Find where the given text appears and provide that cell's center as [x, y] coordinate. 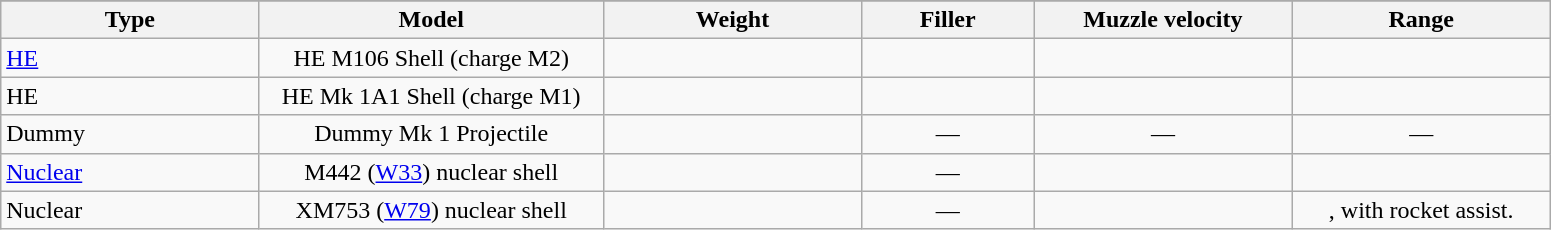
HE Mk 1A1 Shell (charge M1) [431, 96]
Range [1421, 20]
XM753 (W79) nuclear shell [431, 210]
Dummy Mk 1 Projectile [431, 134]
Type [130, 20]
Model [431, 20]
Filler [948, 20]
Dummy [130, 134]
, with rocket assist. [1421, 210]
Muzzle velocity [1163, 20]
HE M106 Shell (charge M2) [431, 58]
M442 (W33) nuclear shell [431, 172]
Weight [732, 20]
